Scan for the cell matching the given text and deliver its [X, Y] coordinate at center. 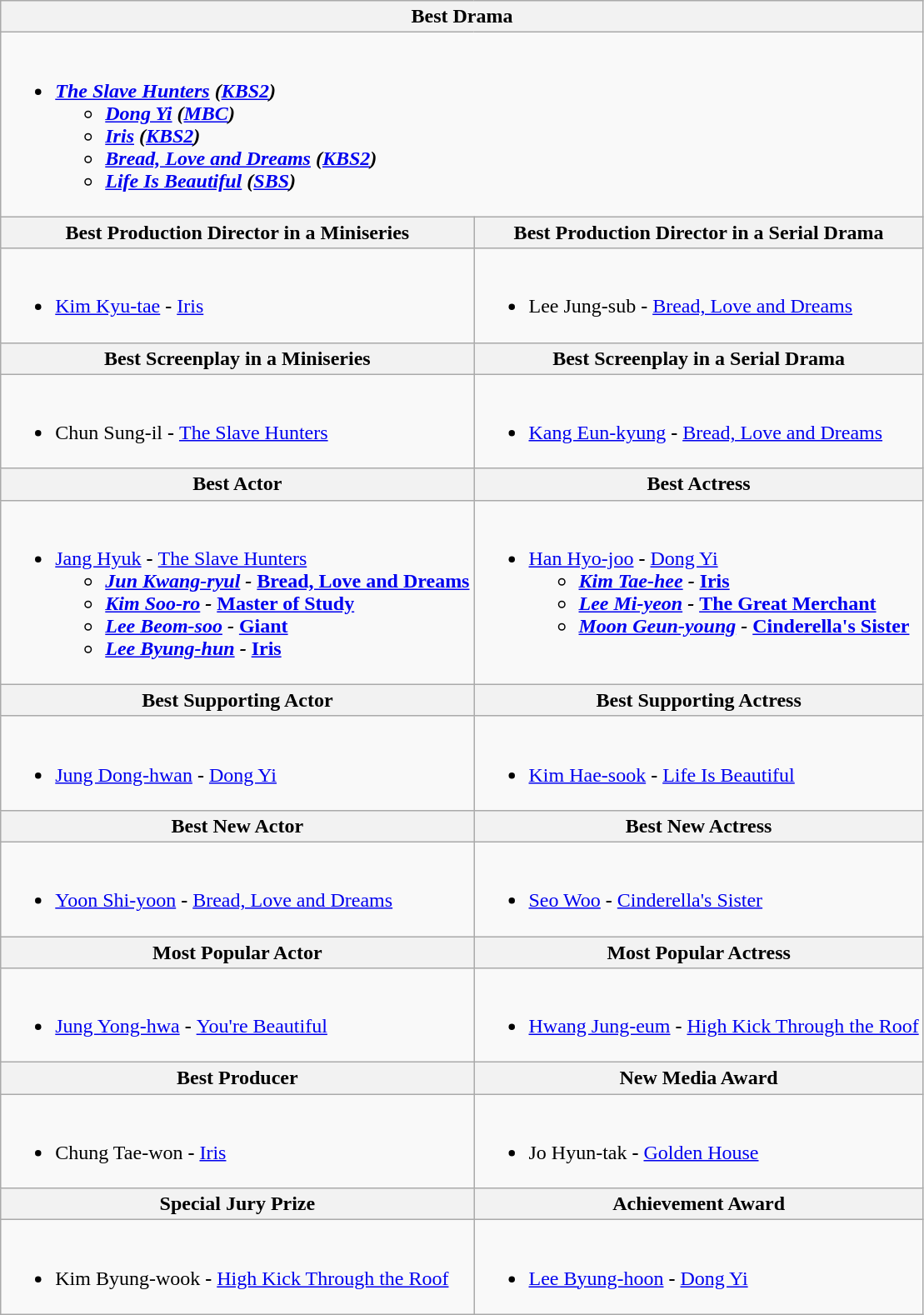
Best Actor [237, 484]
Special Jury Prize [237, 1204]
Best Supporting Actor [237, 700]
Best Supporting Actress [698, 700]
New Media Award [698, 1078]
Best Production Director in a Miniseries [237, 232]
Most Popular Actress [698, 952]
Han Hyo-joo - Dong YiKim Tae-hee - IrisLee Mi-yeon - The Great MerchantMoon Geun-young - Cinderella's Sister [698, 592]
The Slave Hunters (KBS2)Dong Yi (MBC)Iris (KBS2)Bread, Love and Dreams (KBS2)Life Is Beautiful (SBS) [462, 125]
Kang Eun-kyung - Bread, Love and Dreams [698, 422]
Hwang Jung-eum - High Kick Through the Roof [698, 1015]
Chun Sung-il - The Slave Hunters [237, 422]
Most Popular Actor [237, 952]
Lee Jung-sub - Bread, Love and Dreams [698, 295]
Jung Dong-hwan - Dong Yi [237, 763]
Best Drama [462, 17]
Best Production Director in a Serial Drama [698, 232]
Seo Woo - Cinderella's Sister [698, 888]
Yoon Shi-yoon - Bread, Love and Dreams [237, 888]
Best Screenplay in a Miniseries [237, 358]
Jung Yong-hwa - You're Beautiful [237, 1015]
Kim Byung-wook - High Kick Through the Roof [237, 1267]
Jang Hyuk - The Slave HuntersJun Kwang-ryul - Bread, Love and DreamsKim Soo-ro - Master of StudyLee Beom-soo - GiantLee Byung-hun - Iris [237, 592]
Best New Actress [698, 826]
Achievement Award [698, 1204]
Lee Byung-hoon - Dong Yi [698, 1267]
Kim Kyu-tae - Iris [237, 295]
Chung Tae-won - Iris [237, 1142]
Best New Actor [237, 826]
Jo Hyun-tak - Golden House [698, 1142]
Best Actress [698, 484]
Best Producer [237, 1078]
Best Screenplay in a Serial Drama [698, 358]
Kim Hae-sook - Life Is Beautiful [698, 763]
